Scan for the cell matching the given text and deliver its [x, y] coordinate at center. 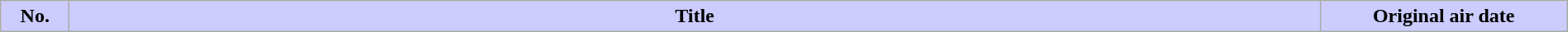
Title [695, 16]
No. [35, 16]
Original air date [1444, 16]
